Find where the given text appears and provide that cell's center as (x, y) coordinate. 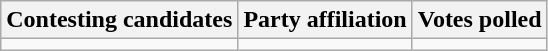
Contesting candidates (120, 20)
Party affiliation (325, 20)
Votes polled (480, 20)
